Return [x, y] of the center of cell containing provided text 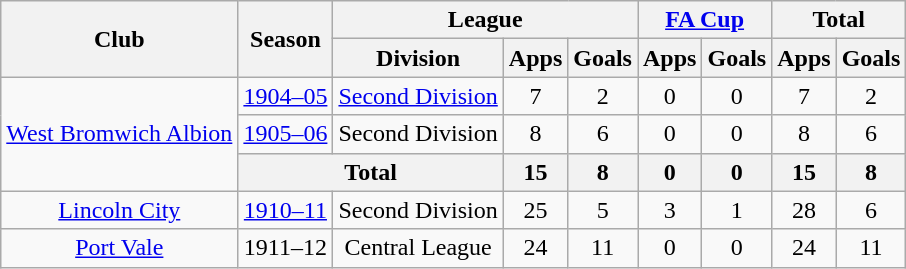
FA Cup [705, 20]
1911–12 [286, 248]
28 [804, 210]
League [486, 20]
3 [670, 210]
Central League [418, 248]
5 [603, 210]
1 [737, 210]
West Bromwich Albion [120, 134]
1910–11 [286, 210]
Port Vale [120, 248]
Club [120, 39]
Division [418, 58]
1904–05 [286, 96]
Lincoln City [120, 210]
25 [535, 210]
Season [286, 39]
1905–06 [286, 134]
